Extract the (X, Y) coordinate from the center of the cell holding the provided text.  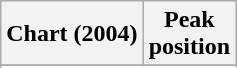
Chart (2004) (72, 34)
Peak position (189, 34)
